Capture the cell that displays the provided text and extract its (x, y) central coordinate. 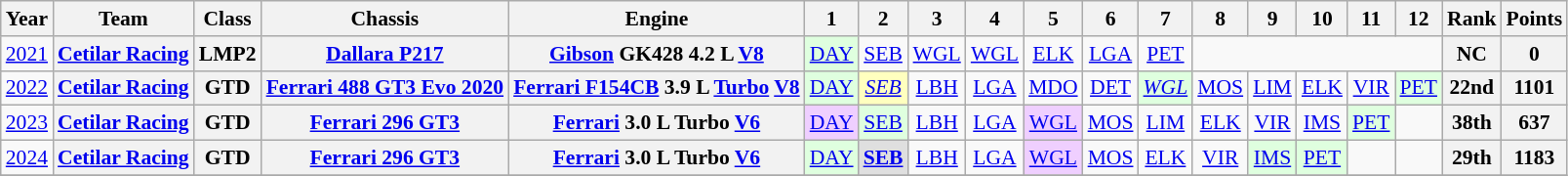
2 (884, 19)
Engine (657, 19)
0 (1535, 54)
2023 (27, 123)
4 (995, 19)
9 (1272, 19)
Team (123, 19)
11 (1372, 19)
6 (1110, 19)
Chassis (385, 19)
10 (1322, 19)
NC (1471, 54)
2022 (27, 88)
Ferrari F154CB 3.9 L Turbo V8 (657, 88)
Year (27, 19)
5 (1054, 19)
2021 (27, 54)
Ferrari 488 GT3 Evo 2020 (385, 88)
Gibson GK428 4.2 L V8 (657, 54)
DET (1110, 88)
1183 (1535, 158)
2024 (27, 158)
637 (1535, 123)
8 (1220, 19)
12 (1419, 19)
1 (831, 19)
Dallara P217 (385, 54)
MDO (1054, 88)
Class (228, 19)
LMP2 (228, 54)
1101 (1535, 88)
7 (1166, 19)
Points (1535, 19)
Rank (1471, 19)
22nd (1471, 88)
38th (1471, 123)
3 (937, 19)
29th (1471, 158)
